Capture the cell that displays the provided text and extract its (X, Y) central coordinate. 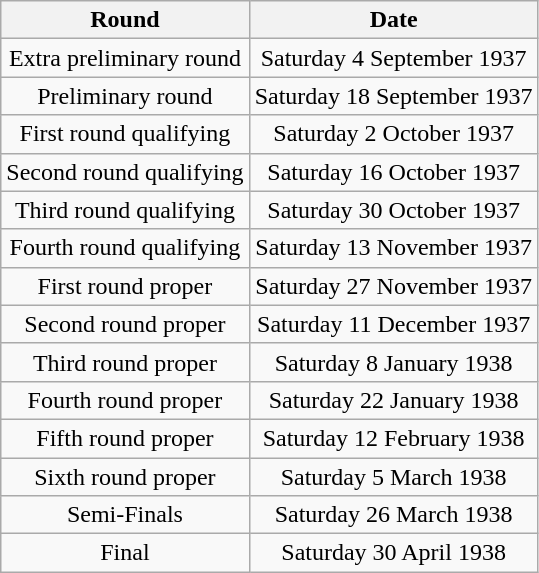
Second round proper (125, 324)
Saturday 4 September 1937 (394, 58)
Fourth round proper (125, 400)
Round (125, 20)
Saturday 30 April 1938 (394, 553)
Fifth round proper (125, 438)
Saturday 8 January 1938 (394, 362)
Saturday 26 March 1938 (394, 515)
Date (394, 20)
Saturday 22 January 1938 (394, 400)
Saturday 11 December 1937 (394, 324)
Fourth round qualifying (125, 248)
Final (125, 553)
Saturday 12 February 1938 (394, 438)
Preliminary round (125, 96)
Sixth round proper (125, 477)
Third round qualifying (125, 210)
First round qualifying (125, 134)
Saturday 13 November 1937 (394, 248)
Saturday 30 October 1937 (394, 210)
First round proper (125, 286)
Saturday 2 October 1937 (394, 134)
Saturday 16 October 1937 (394, 172)
Second round qualifying (125, 172)
Saturday 27 November 1937 (394, 286)
Saturday 5 March 1938 (394, 477)
Third round proper (125, 362)
Extra preliminary round (125, 58)
Saturday 18 September 1937 (394, 96)
Semi-Finals (125, 515)
